Identify which cell holds the provided text, then report its (x, y) central coordinate. 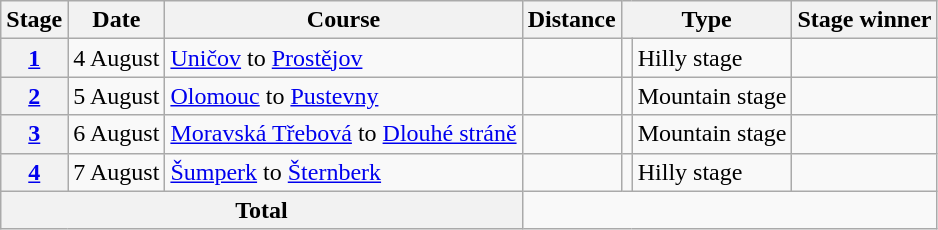
2 (34, 96)
Distance (572, 20)
5 August (116, 96)
4 August (116, 58)
Course (344, 20)
Stage (34, 20)
Date (116, 20)
1 (34, 58)
Olomouc to Pustevny (344, 96)
Stage winner (864, 20)
3 (34, 134)
6 August (116, 134)
Uničov to Prostějov (344, 58)
7 August (116, 172)
Moravská Třebová to Dlouhé stráně (344, 134)
Type (706, 20)
Šumperk to Šternberk (344, 172)
4 (34, 172)
Total (262, 210)
